Scan for the cell matching the given text and deliver its (X, Y) coordinate at center. 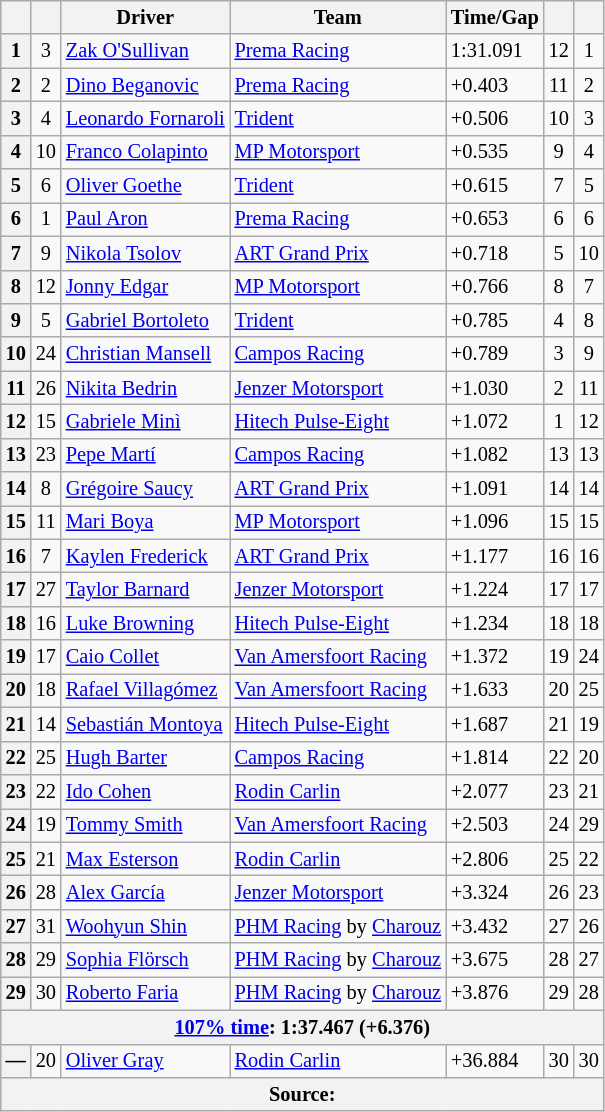
Woohyun Shin (146, 926)
+1.633 (495, 690)
Taylor Barnard (146, 589)
1:31.091 (495, 51)
+1.177 (495, 556)
Sophia Flörsch (146, 960)
+2.077 (495, 791)
Pepe Martí (146, 455)
Sebastián Montoya (146, 724)
Roberto Faria (146, 993)
+0.653 (495, 219)
Oliver Goethe (146, 186)
Grégoire Saucy (146, 489)
— (16, 1061)
Luke Browning (146, 623)
Franco Colapinto (146, 152)
+1.234 (495, 623)
+3.432 (495, 926)
Hugh Barter (146, 758)
+0.766 (495, 287)
+1.372 (495, 657)
+1.224 (495, 589)
+3.675 (495, 960)
+1.030 (495, 388)
+0.535 (495, 152)
+1.082 (495, 455)
+3.324 (495, 892)
Dino Beganovic (146, 85)
Tommy Smith (146, 825)
+1.096 (495, 522)
Caio Collet (146, 657)
Nikita Bedrin (146, 388)
Rafael Villagómez (146, 690)
+0.403 (495, 85)
Max Esterson (146, 859)
Zak O'Sullivan (146, 51)
+0.615 (495, 186)
Jonny Edgar (146, 287)
Oliver Gray (146, 1061)
+3.876 (495, 993)
Driver (146, 17)
Paul Aron (146, 219)
Team (338, 17)
Time/Gap (495, 17)
Ido Cohen (146, 791)
Mari Boya (146, 522)
+0.785 (495, 320)
Gabriele Minì (146, 421)
Leonardo Fornaroli (146, 118)
Christian Mansell (146, 354)
+1.072 (495, 421)
Source: (302, 1094)
+1.687 (495, 724)
Alex García (146, 892)
31 (46, 926)
107% time: 1:37.467 (+6.376) (302, 1027)
Kaylen Frederick (146, 556)
+0.506 (495, 118)
Nikola Tsolov (146, 253)
+2.806 (495, 859)
+1.091 (495, 489)
Gabriel Bortoleto (146, 320)
+1.814 (495, 758)
+0.789 (495, 354)
+36.884 (495, 1061)
+2.503 (495, 825)
+0.718 (495, 253)
